Output the [X, Y] coordinate of the center of the cell containing the given text.  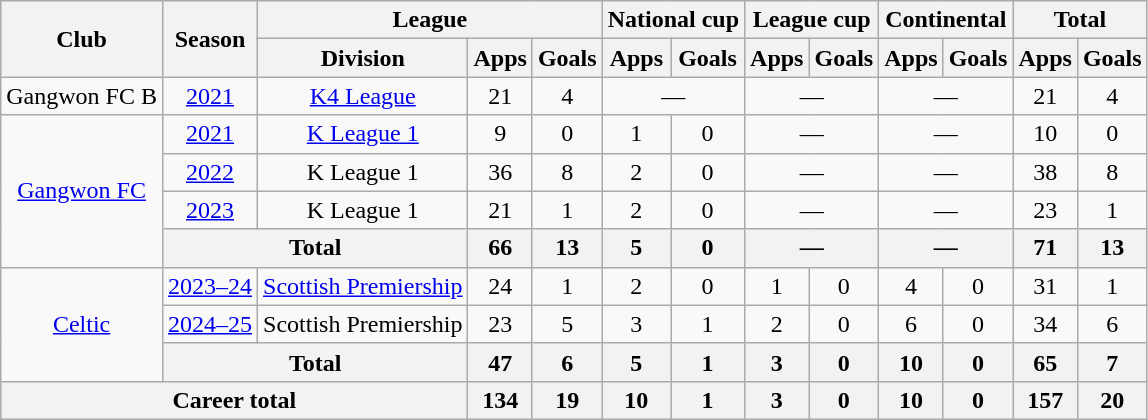
2023 [210, 210]
Continental [946, 20]
Gangwon FC [82, 191]
Division [363, 58]
2022 [210, 172]
Club [82, 39]
19 [567, 400]
9 [500, 134]
31 [1045, 286]
34 [1045, 324]
2024–25 [210, 324]
National cup [673, 20]
20 [1112, 400]
Career total [234, 400]
66 [500, 248]
Gangwon FC B [82, 96]
League [430, 20]
38 [1045, 172]
Celtic [82, 324]
134 [500, 400]
7 [1112, 362]
71 [1045, 248]
League cup [812, 20]
47 [500, 362]
2023–24 [210, 286]
24 [500, 286]
Season [210, 39]
K4 League [363, 96]
65 [1045, 362]
157 [1045, 400]
36 [500, 172]
